Return the [x, y] coordinate for the center point of the cell that contains the specified text.  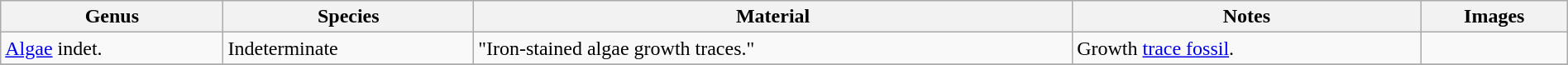
"Iron-stained algae growth traces." [773, 48]
Genus [112, 17]
Images [1494, 17]
Species [349, 17]
Algae indet. [112, 48]
Growth trace fossil. [1247, 48]
Indeterminate [349, 48]
Notes [1247, 17]
Material [773, 17]
